Identify which cell holds the provided text, then report its [X, Y] central coordinate. 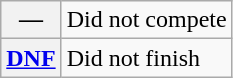
Did not finish [146, 58]
DNF [31, 58]
— [31, 20]
Did not compete [146, 20]
